Output the [x, y] coordinate of the center of the cell containing the given text.  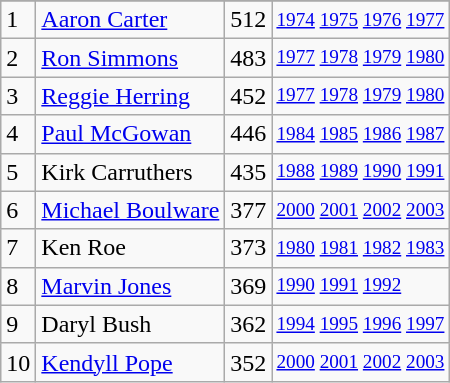
1974 1975 1976 1977 [360, 20]
362 [248, 324]
2 [18, 58]
483 [248, 58]
Kirk Carruthers [130, 172]
Aaron Carter [130, 20]
Daryl Bush [130, 324]
1988 1989 1990 1991 [360, 172]
Ron Simmons [130, 58]
1 [18, 20]
Michael Boulware [130, 210]
377 [248, 210]
1994 1995 1996 1997 [360, 324]
6 [18, 210]
Ken Roe [130, 248]
10 [18, 362]
Paul McGowan [130, 134]
Kendyll Pope [130, 362]
9 [18, 324]
1980 1981 1982 1983 [360, 248]
Marvin Jones [130, 286]
1990 1991 1992 [360, 286]
7 [18, 248]
3 [18, 96]
8 [18, 286]
4 [18, 134]
373 [248, 248]
Reggie Herring [130, 96]
369 [248, 286]
446 [248, 134]
5 [18, 172]
452 [248, 96]
512 [248, 20]
1984 1985 1986 1987 [360, 134]
352 [248, 362]
435 [248, 172]
